Determine the [X, Y] coordinate at the center of the cell enclosing the given text.  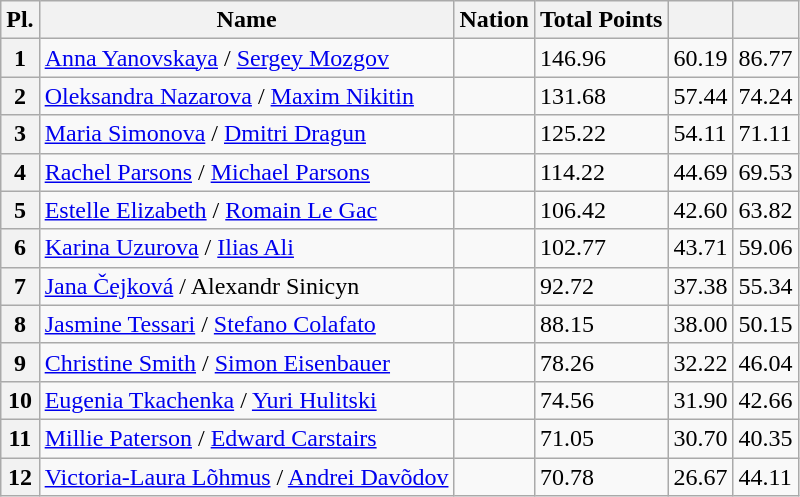
50.15 [766, 324]
43.71 [700, 248]
10 [20, 400]
114.22 [601, 172]
74.56 [601, 400]
Christine Smith / Simon Eisenbauer [246, 362]
Oleksandra Nazarova / Maxim Nikitin [246, 96]
6 [20, 248]
Eugenia Tkachenka / Yuri Hulitski [246, 400]
63.82 [766, 210]
Estelle Elizabeth / Romain Le Gac [246, 210]
Anna Yanovskaya / Sergey Mozgov [246, 58]
78.26 [601, 362]
59.06 [766, 248]
11 [20, 438]
88.15 [601, 324]
44.11 [766, 477]
57.44 [700, 96]
Maria Simonova / Dmitri Dragun [246, 134]
86.77 [766, 58]
71.05 [601, 438]
Jana Čejková / Alexandr Sinicyn [246, 286]
Nation [494, 20]
44.69 [700, 172]
9 [20, 362]
42.60 [700, 210]
40.35 [766, 438]
60.19 [700, 58]
5 [20, 210]
131.68 [601, 96]
7 [20, 286]
38.00 [700, 324]
102.77 [601, 248]
1 [20, 58]
71.11 [766, 134]
Name [246, 20]
70.78 [601, 477]
Millie Paterson / Edward Carstairs [246, 438]
46.04 [766, 362]
92.72 [601, 286]
Karina Uzurova / Ilias Ali [246, 248]
26.67 [700, 477]
37.38 [700, 286]
Total Points [601, 20]
31.90 [700, 400]
54.11 [700, 134]
42.66 [766, 400]
4 [20, 172]
125.22 [601, 134]
12 [20, 477]
74.24 [766, 96]
69.53 [766, 172]
30.70 [700, 438]
2 [20, 96]
Victoria-Laura Lõhmus / Andrei Davõdov [246, 477]
32.22 [700, 362]
Rachel Parsons / Michael Parsons [246, 172]
106.42 [601, 210]
Pl. [20, 20]
55.34 [766, 286]
8 [20, 324]
Jasmine Tessari / Stefano Colafato [246, 324]
3 [20, 134]
146.96 [601, 58]
